Identify which cell holds the provided text, then report its [X, Y] central coordinate. 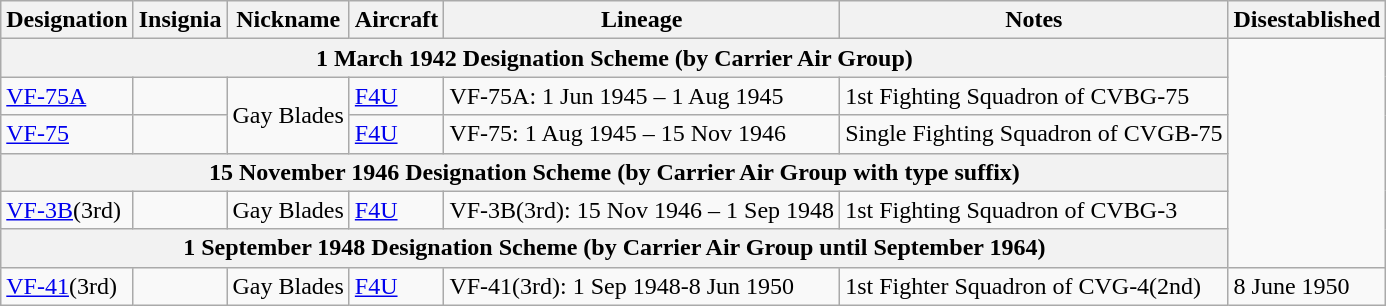
VF-3B(3rd) [67, 210]
Notes [1034, 20]
VF-41(3rd): 1 Sep 1948-8 Jun 1950 [642, 286]
1 September 1948 Designation Scheme (by Carrier Air Group until September 1964) [614, 248]
VF-75A [67, 96]
Insignia [180, 20]
8 June 1950 [1307, 286]
Aircraft [396, 20]
VF-75A: 1 Jun 1945 – 1 Aug 1945 [642, 96]
VF-3B(3rd): 15 Nov 1946 – 1 Sep 1948 [642, 210]
Designation [67, 20]
Disestablished [1307, 20]
15 November 1946 Designation Scheme (by Carrier Air Group with type suffix) [614, 172]
Nickname [288, 20]
Single Fighting Squadron of CVGB-75 [1034, 134]
1st Fighting Squadron of CVBG-3 [1034, 210]
Lineage [642, 20]
VF-41(3rd) [67, 286]
VF-75: 1 Aug 1945 – 15 Nov 1946 [642, 134]
1st Fighter Squadron of CVG-4(2nd) [1034, 286]
VF-75 [67, 134]
1st Fighting Squadron of CVBG-75 [1034, 96]
1 March 1942 Designation Scheme (by Carrier Air Group) [614, 58]
